Find where the given text appears and provide that cell's center as (X, Y) coordinate. 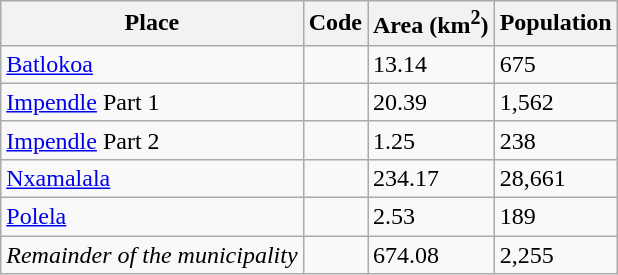
28,661 (556, 178)
Impendle Part 1 (152, 102)
Polela (152, 217)
20.39 (432, 102)
Batlokoa (152, 64)
Remainder of the municipality (152, 255)
1.25 (432, 140)
234.17 (432, 178)
675 (556, 64)
13.14 (432, 64)
Place (152, 24)
Nxamalala (152, 178)
Code (335, 24)
2,255 (556, 255)
2.53 (432, 217)
1,562 (556, 102)
674.08 (432, 255)
238 (556, 140)
189 (556, 217)
Impendle Part 2 (152, 140)
Area (km2) (432, 24)
Population (556, 24)
